Identify which cell holds the provided text, then report its (X, Y) central coordinate. 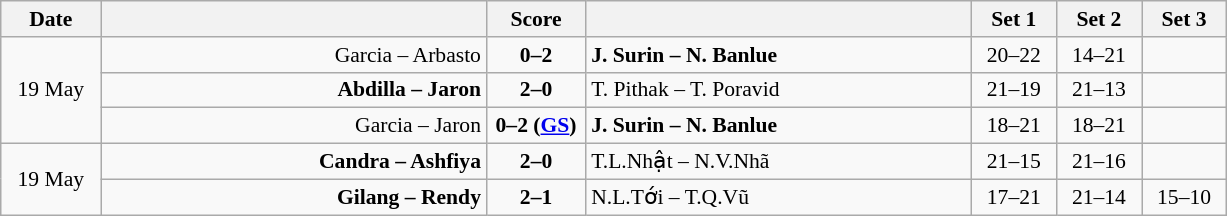
17–21 (1014, 197)
14–21 (1098, 55)
T. Pithak – T. Poravid (778, 90)
Set 1 (1014, 19)
N.L.Tới – T.Q.Vũ (778, 197)
Abdilla – Jaron (294, 90)
21–16 (1098, 162)
T.L.Nhật – N.V.Nhã (778, 162)
21–14 (1098, 197)
Gilang – Rendy (294, 197)
15–10 (1184, 197)
Date (51, 19)
Set 2 (1098, 19)
0–2 (536, 55)
2–1 (536, 197)
0–2 (GS) (536, 126)
21–13 (1098, 90)
Set 3 (1184, 19)
Garcia – Arbasto (294, 55)
Candra – Ashfiya (294, 162)
Garcia – Jaron (294, 126)
20–22 (1014, 55)
Score (536, 19)
21–19 (1014, 90)
21–15 (1014, 162)
